Scan for the cell matching the given text and deliver its (x, y) coordinate at center. 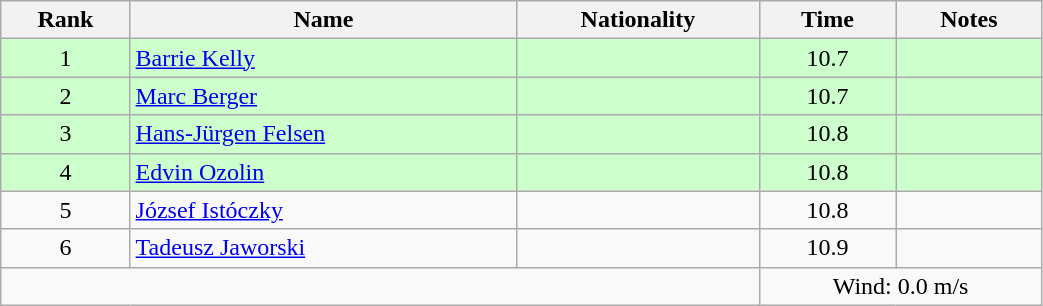
3 (66, 134)
József Istóczky (324, 210)
Time (828, 20)
Rank (66, 20)
Marc Berger (324, 96)
Edvin Ozolin (324, 172)
Tadeusz Jaworski (324, 248)
Nationality (638, 20)
Wind: 0.0 m/s (900, 286)
Barrie Kelly (324, 58)
Notes (969, 20)
10.9 (828, 248)
4 (66, 172)
Hans-Jürgen Felsen (324, 134)
Name (324, 20)
6 (66, 248)
2 (66, 96)
5 (66, 210)
1 (66, 58)
